From the cell containing the given text, extract its center point as [x, y] coordinate. 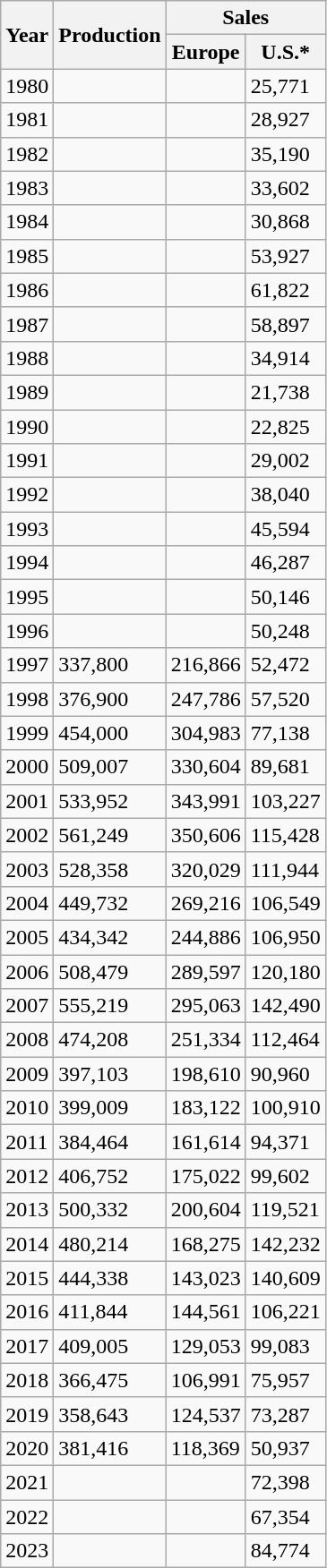
555,219 [109, 1006]
118,369 [206, 1448]
106,991 [206, 1380]
2011 [27, 1142]
244,886 [206, 937]
2009 [27, 1074]
2000 [27, 767]
247,786 [206, 699]
509,007 [109, 767]
411,844 [109, 1312]
1985 [27, 256]
29,002 [285, 461]
304,983 [206, 733]
61,822 [285, 290]
103,227 [285, 801]
343,991 [206, 801]
124,537 [206, 1414]
2017 [27, 1346]
406,752 [109, 1176]
106,950 [285, 937]
2016 [27, 1312]
480,214 [109, 1244]
38,040 [285, 495]
2001 [27, 801]
1981 [27, 120]
2023 [27, 1551]
161,614 [206, 1142]
46,287 [285, 563]
33,602 [285, 188]
50,146 [285, 597]
120,180 [285, 971]
2007 [27, 1006]
1989 [27, 392]
397,103 [109, 1074]
22,825 [285, 427]
2002 [27, 835]
198,610 [206, 1074]
50,248 [285, 631]
2021 [27, 1482]
28,927 [285, 120]
1984 [27, 222]
2010 [27, 1108]
99,083 [285, 1346]
350,606 [206, 835]
500,332 [109, 1210]
112,464 [285, 1040]
75,957 [285, 1380]
84,774 [285, 1551]
409,005 [109, 1346]
Sales [245, 18]
21,738 [285, 392]
366,475 [109, 1380]
2018 [27, 1380]
454,000 [109, 733]
251,334 [206, 1040]
Europe [206, 52]
90,960 [285, 1074]
2003 [27, 869]
376,900 [109, 699]
295,063 [206, 1006]
34,914 [285, 358]
434,342 [109, 937]
1997 [27, 665]
94,371 [285, 1142]
1980 [27, 86]
99,602 [285, 1176]
30,868 [285, 222]
1988 [27, 358]
449,732 [109, 903]
1982 [27, 154]
561,249 [109, 835]
25,771 [285, 86]
1994 [27, 563]
73,287 [285, 1414]
444,338 [109, 1278]
2013 [27, 1210]
50,937 [285, 1448]
2006 [27, 971]
1987 [27, 324]
2019 [27, 1414]
57,520 [285, 699]
1990 [27, 427]
89,681 [285, 767]
35,190 [285, 154]
175,022 [206, 1176]
142,232 [285, 1244]
67,354 [285, 1517]
1986 [27, 290]
1991 [27, 461]
140,609 [285, 1278]
115,428 [285, 835]
58,897 [285, 324]
200,604 [206, 1210]
330,604 [206, 767]
Year [27, 35]
269,216 [206, 903]
129,053 [206, 1346]
1993 [27, 529]
381,416 [109, 1448]
1999 [27, 733]
216,866 [206, 665]
53,927 [285, 256]
358,643 [109, 1414]
2012 [27, 1176]
1995 [27, 597]
111,944 [285, 869]
U.S.* [285, 52]
2004 [27, 903]
474,208 [109, 1040]
1998 [27, 699]
289,597 [206, 971]
1992 [27, 495]
52,472 [285, 665]
528,358 [109, 869]
320,029 [206, 869]
337,800 [109, 665]
106,549 [285, 903]
2014 [27, 1244]
1996 [27, 631]
399,009 [109, 1108]
2008 [27, 1040]
119,521 [285, 1210]
45,594 [285, 529]
100,910 [285, 1108]
508,479 [109, 971]
106,221 [285, 1312]
72,398 [285, 1482]
2005 [27, 937]
2015 [27, 1278]
144,561 [206, 1312]
143,023 [206, 1278]
Production [109, 35]
533,952 [109, 801]
142,490 [285, 1006]
168,275 [206, 1244]
384,464 [109, 1142]
2022 [27, 1517]
183,122 [206, 1108]
77,138 [285, 733]
1983 [27, 188]
2020 [27, 1448]
